Identify which cell holds the provided text, then report its [X, Y] central coordinate. 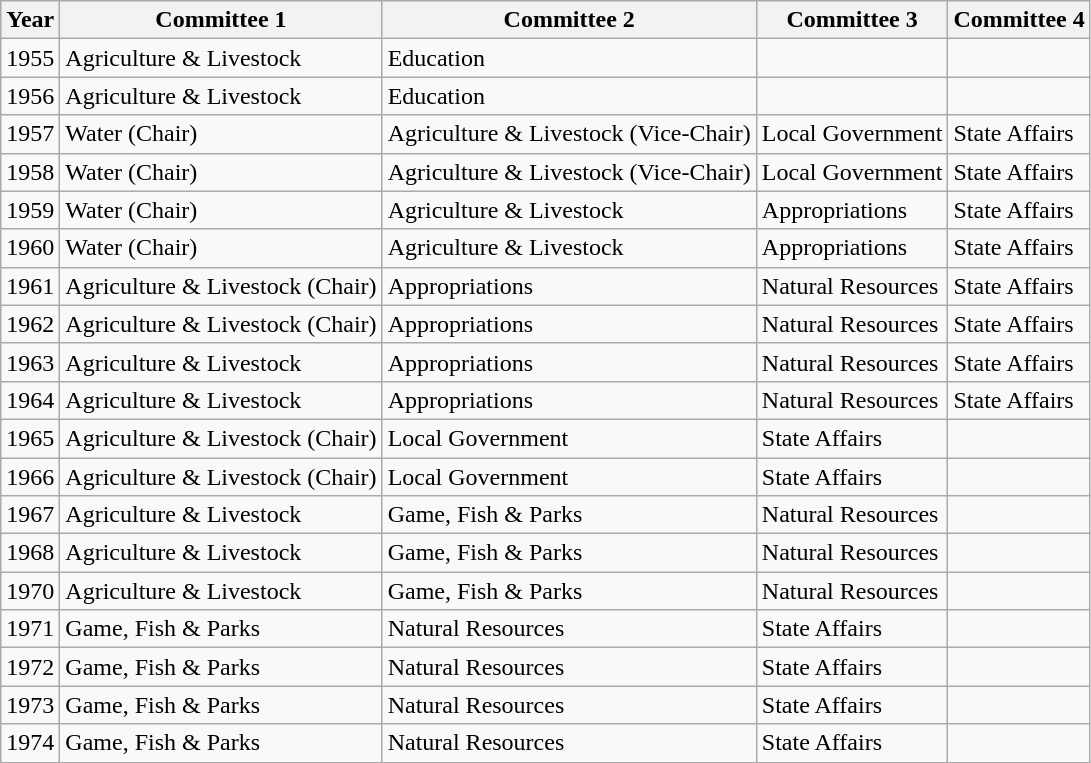
1961 [30, 286]
1972 [30, 667]
1973 [30, 705]
1963 [30, 362]
Committee 1 [221, 20]
1960 [30, 248]
1974 [30, 743]
Year [30, 20]
1967 [30, 515]
Committee 3 [852, 20]
1962 [30, 324]
1965 [30, 438]
1958 [30, 172]
Committee 4 [1019, 20]
1959 [30, 210]
1971 [30, 629]
Committee 2 [569, 20]
1956 [30, 96]
1966 [30, 477]
1957 [30, 134]
1968 [30, 553]
1955 [30, 58]
1970 [30, 591]
1964 [30, 400]
